From the cell containing the given text, extract its center point as (x, y) coordinate. 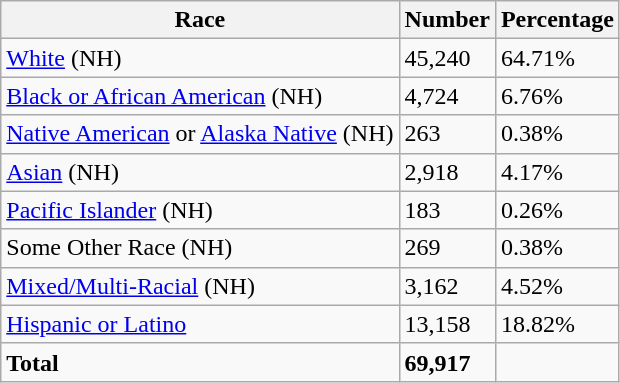
Native American or Alaska Native (NH) (200, 134)
6.76% (557, 96)
White (NH) (200, 58)
3,162 (447, 286)
18.82% (557, 324)
2,918 (447, 172)
Mixed/Multi-Racial (NH) (200, 286)
Pacific Islander (NH) (200, 210)
Percentage (557, 20)
4,724 (447, 96)
Black or African American (NH) (200, 96)
Race (200, 20)
0.26% (557, 210)
13,158 (447, 324)
Asian (NH) (200, 172)
269 (447, 248)
Hispanic or Latino (200, 324)
64.71% (557, 58)
69,917 (447, 362)
263 (447, 134)
45,240 (447, 58)
Number (447, 20)
Some Other Race (NH) (200, 248)
4.17% (557, 172)
183 (447, 210)
Total (200, 362)
4.52% (557, 286)
